Capture the cell that displays the provided text and extract its [X, Y] central coordinate. 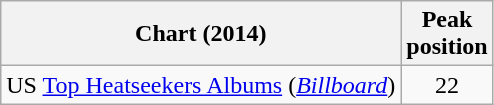
Peakposition [447, 34]
US Top Heatseekers Albums (Billboard) [201, 85]
Chart (2014) [201, 34]
22 [447, 85]
